For the text-containing cell, return its midpoint in (x, y) coordinate format. 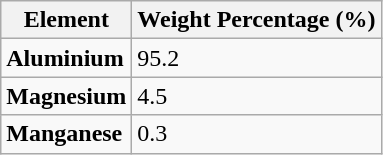
Element (66, 20)
4.5 (256, 96)
Aluminium (66, 58)
Magnesium (66, 96)
95.2 (256, 58)
Weight Percentage (%) (256, 20)
0.3 (256, 134)
Manganese (66, 134)
